Pinpoint the cell where the given text exists, returning its [x, y] midpoint coordinate. 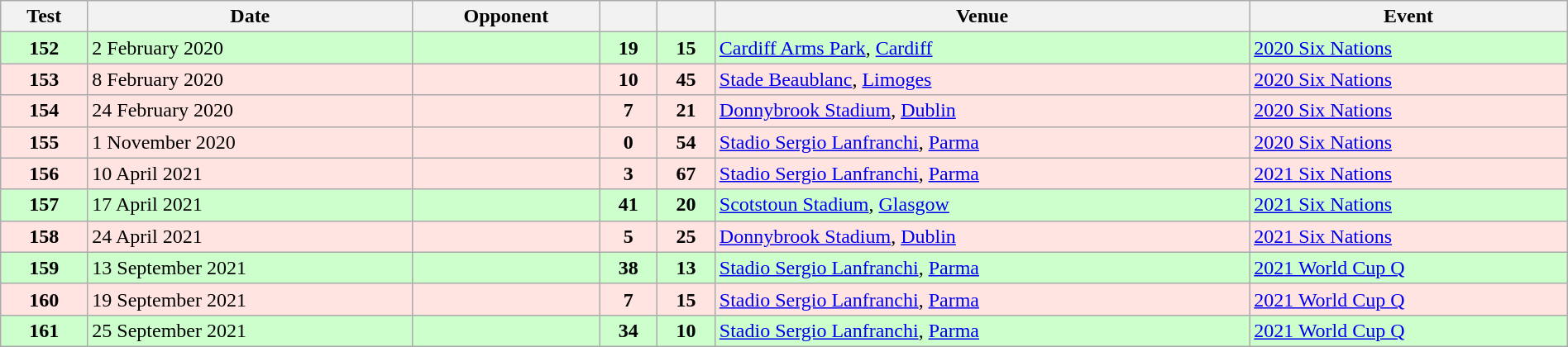
Scotstoun Stadium, Glasgow [982, 205]
157 [45, 205]
38 [629, 268]
159 [45, 268]
155 [45, 142]
Cardiff Arms Park, Cardiff [982, 48]
0 [629, 142]
25 September 2021 [250, 330]
161 [45, 330]
Date [250, 17]
Event [1408, 17]
24 April 2021 [250, 236]
25 [686, 236]
13 September 2021 [250, 268]
41 [629, 205]
10 April 2021 [250, 173]
8 February 2020 [250, 79]
160 [45, 299]
45 [686, 79]
67 [686, 173]
20 [686, 205]
Opponent [506, 17]
34 [629, 330]
19 [629, 48]
154 [45, 111]
158 [45, 236]
54 [686, 142]
5 [629, 236]
19 September 2021 [250, 299]
2 February 2020 [250, 48]
3 [629, 173]
13 [686, 268]
153 [45, 79]
Stade Beaublanc, Limoges [982, 79]
152 [45, 48]
Venue [982, 17]
156 [45, 173]
Test [45, 17]
21 [686, 111]
17 April 2021 [250, 205]
1 November 2020 [250, 142]
24 February 2020 [250, 111]
